Find where the given text appears and provide that cell's center as (x, y) coordinate. 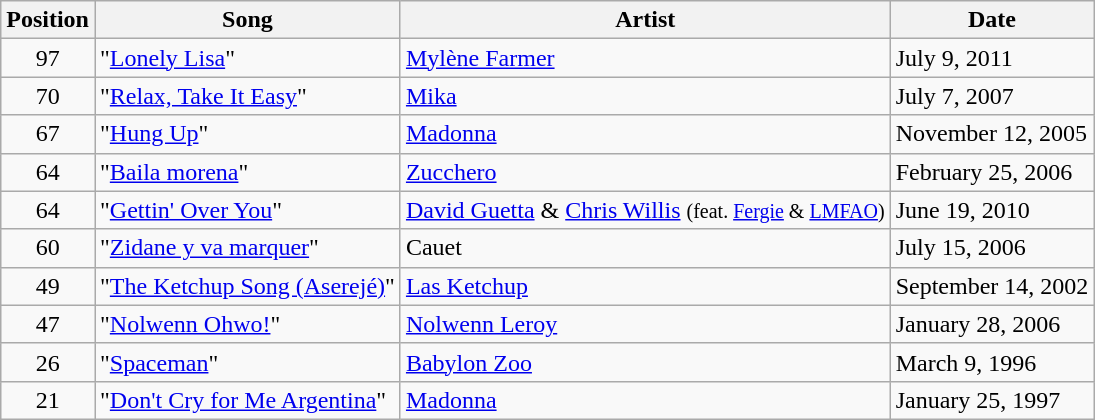
"Lonely Lisa" (247, 58)
"Zidane y va marquer" (247, 248)
"The Ketchup Song (Aserejé)" (247, 286)
67 (48, 134)
September 14, 2002 (992, 286)
July 15, 2006 (992, 248)
David Guetta & Chris Willis (feat. Fergie & LMFAO) (645, 210)
Date (992, 20)
"Baila morena" (247, 172)
Artist (645, 20)
60 (48, 248)
"Relax, Take It Easy" (247, 96)
Position (48, 20)
"Gettin' Over You" (247, 210)
March 9, 1996 (992, 362)
Mylène Farmer (645, 58)
21 (48, 400)
Babylon Zoo (645, 362)
49 (48, 286)
47 (48, 324)
Cauet (645, 248)
97 (48, 58)
"Nolwenn Ohwo!" (247, 324)
"Don't Cry for Me Argentina" (247, 400)
70 (48, 96)
July 9, 2011 (992, 58)
July 7, 2007 (992, 96)
Nolwenn Leroy (645, 324)
"Hung Up" (247, 134)
"Spaceman" (247, 362)
Song (247, 20)
June 19, 2010 (992, 210)
Las Ketchup (645, 286)
January 25, 1997 (992, 400)
February 25, 2006 (992, 172)
November 12, 2005 (992, 134)
Mika (645, 96)
Zucchero (645, 172)
January 28, 2006 (992, 324)
26 (48, 362)
